From the cell containing the given text, extract its center point as [x, y] coordinate. 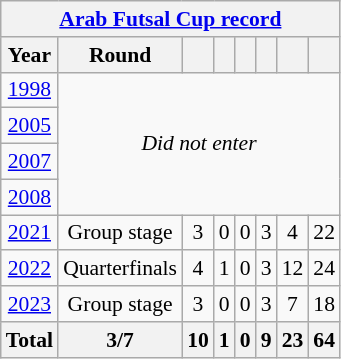
2005 [30, 126]
2008 [30, 197]
Quarterfinals [120, 269]
Round [120, 55]
18 [324, 304]
12 [293, 269]
7 [293, 304]
1998 [30, 90]
2022 [30, 269]
2023 [30, 304]
Total [30, 340]
2021 [30, 233]
2007 [30, 162]
22 [324, 233]
64 [324, 340]
Arab Futsal Cup record [170, 19]
9 [266, 340]
Did not enter [199, 143]
3/7 [120, 340]
24 [324, 269]
Year [30, 55]
10 [198, 340]
23 [293, 340]
